From the cell containing the given text, extract its center point as [X, Y] coordinate. 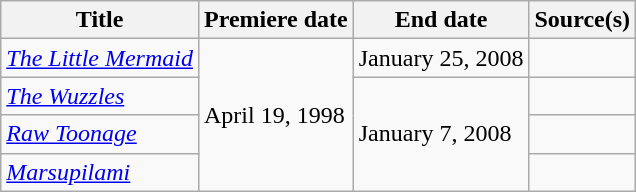
Marsupilami [100, 172]
Raw Toonage [100, 134]
Source(s) [582, 20]
Premiere date [276, 20]
The Wuzzles [100, 96]
End date [441, 20]
Title [100, 20]
The Little Mermaid [100, 58]
April 19, 1998 [276, 115]
January 7, 2008 [441, 134]
January 25, 2008 [441, 58]
